Output the (X, Y) coordinate of the center of the cell containing the given text.  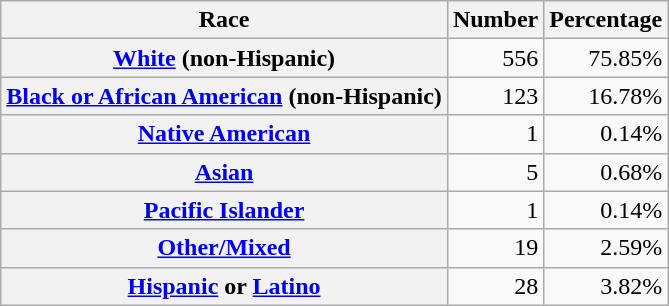
Number (495, 20)
556 (495, 58)
Asian (224, 172)
Native American (224, 134)
Black or African American (non-Hispanic) (224, 96)
Hispanic or Latino (224, 286)
Other/Mixed (224, 248)
Pacific Islander (224, 210)
White (non-Hispanic) (224, 58)
0.68% (606, 172)
19 (495, 248)
3.82% (606, 286)
75.85% (606, 58)
16.78% (606, 96)
Percentage (606, 20)
123 (495, 96)
Race (224, 20)
5 (495, 172)
28 (495, 286)
2.59% (606, 248)
